Find where the given text appears and provide that cell's center as [x, y] coordinate. 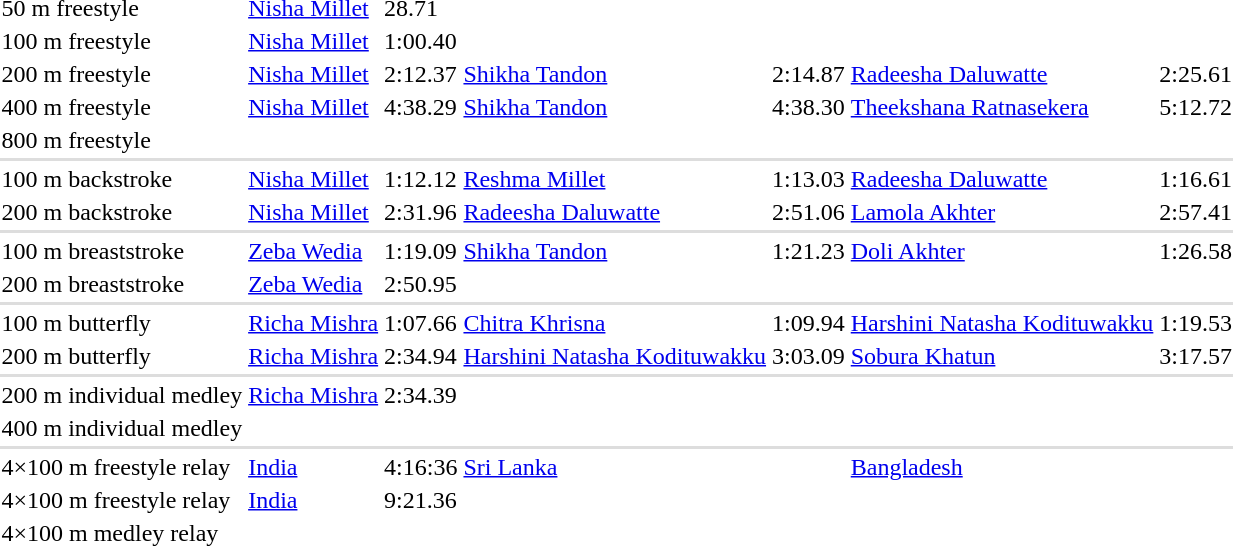
Doli Akhter [1002, 251]
1:00.40 [421, 41]
200 m backstroke [122, 212]
800 m freestyle [122, 140]
1:21.23 [809, 251]
2:14.87 [809, 74]
1:13.03 [809, 179]
200 m butterfly [122, 356]
2:31.96 [421, 212]
2:34.94 [421, 356]
Lamola Akhter [1002, 212]
4:16:36 [421, 467]
Sobura Khatun [1002, 356]
400 m freestyle [122, 107]
100 m butterfly [122, 323]
2:50.95 [421, 284]
Sri Lanka [615, 467]
Reshma Millet [615, 179]
3:03.09 [809, 356]
100 m breaststroke [122, 251]
Theekshana Ratnasekera [1002, 107]
100 m backstroke [122, 179]
200 m breaststroke [122, 284]
Chitra Khrisna [615, 323]
1:07.66 [421, 323]
2:12.37 [421, 74]
Bangladesh [1002, 467]
4:38.30 [809, 107]
100 m freestyle [122, 41]
1:09.94 [809, 323]
9:21.36 [421, 500]
2:34.39 [421, 395]
400 m individual medley [122, 428]
200 m freestyle [122, 74]
1:19.09 [421, 251]
4:38.29 [421, 107]
2:51.06 [809, 212]
200 m individual medley [122, 395]
1:12.12 [421, 179]
